Identify which cell holds the provided text, then report its (X, Y) central coordinate. 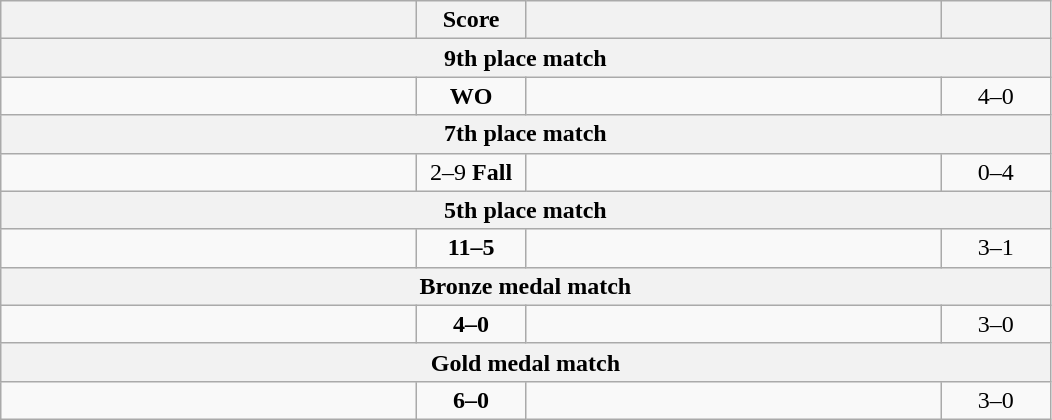
Gold medal match (526, 362)
2–9 Fall (472, 172)
3–1 (996, 248)
Bronze medal match (526, 286)
7th place match (526, 134)
6–0 (472, 400)
Score (472, 20)
WO (472, 96)
0–4 (996, 172)
11–5 (472, 248)
9th place match (526, 58)
5th place match (526, 210)
